Output the (x, y) coordinate of the center of the cell containing the given text.  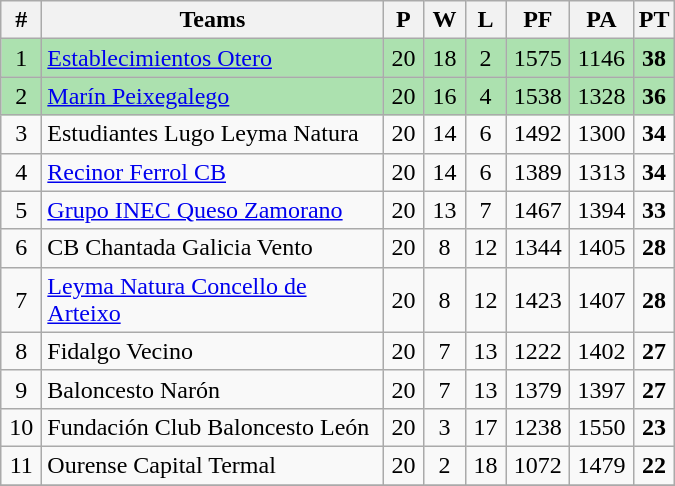
Leyma Natura Concello de Arteixo (212, 300)
1313 (602, 172)
PT (654, 20)
Fidalgo Vecino (212, 351)
1072 (538, 465)
36 (654, 96)
1 (22, 58)
1222 (538, 351)
1379 (538, 389)
1538 (538, 96)
5 (22, 210)
1405 (602, 248)
10 (22, 427)
1402 (602, 351)
Baloncesto Narón (212, 389)
1389 (538, 172)
1344 (538, 248)
W (444, 20)
L (486, 20)
1550 (602, 427)
1492 (538, 134)
Establecimientos Otero (212, 58)
1397 (602, 389)
CB Chantada Galicia Vento (212, 248)
PF (538, 20)
Recinor Ferrol CB (212, 172)
Ourense Capital Termal (212, 465)
11 (22, 465)
9 (22, 389)
38 (654, 58)
PA (602, 20)
1423 (538, 300)
1328 (602, 96)
P (404, 20)
1575 (538, 58)
Estudiantes Lugo Leyma Natura (212, 134)
33 (654, 210)
1146 (602, 58)
17 (486, 427)
1467 (538, 210)
23 (654, 427)
Marín Peixegalego (212, 96)
1407 (602, 300)
1238 (538, 427)
16 (444, 96)
22 (654, 465)
# (22, 20)
Teams (212, 20)
1479 (602, 465)
Grupo INEC Queso Zamorano (212, 210)
1394 (602, 210)
1300 (602, 134)
Fundación Club Baloncesto León (212, 427)
